Determine the (X, Y) coordinate at the center of the cell enclosing the given text.  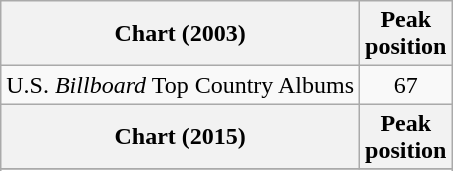
Chart (2003) (180, 34)
Chart (2015) (180, 136)
67 (406, 85)
U.S. Billboard Top Country Albums (180, 85)
